Provide the [x, y] coordinate of the cell's center where the given text is located.  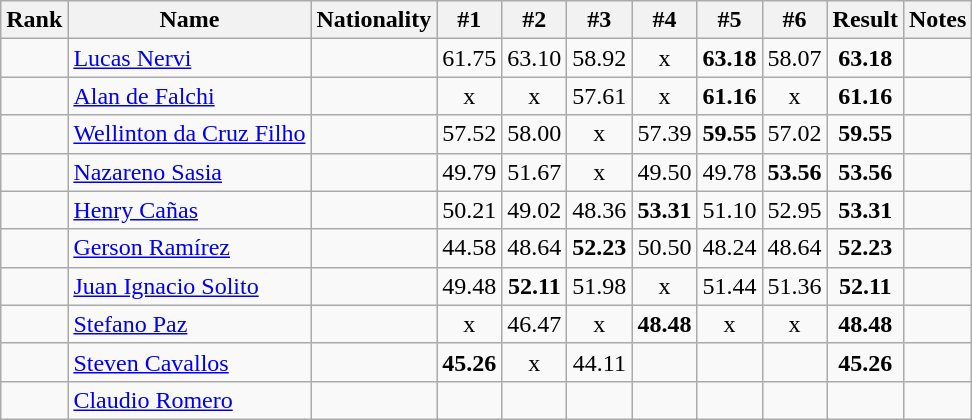
51.44 [730, 286]
49.02 [534, 210]
57.61 [600, 96]
50.50 [664, 248]
58.00 [534, 134]
Alan de Falchi [190, 96]
Juan Ignacio Solito [190, 286]
Name [190, 20]
58.92 [600, 58]
#5 [730, 20]
51.98 [600, 286]
57.02 [794, 134]
57.39 [664, 134]
Henry Cañas [190, 210]
#2 [534, 20]
58.07 [794, 58]
63.10 [534, 58]
51.67 [534, 172]
50.21 [470, 210]
46.47 [534, 324]
61.75 [470, 58]
49.78 [730, 172]
52.95 [794, 210]
Gerson Ramírez [190, 248]
51.10 [730, 210]
#4 [664, 20]
Claudio Romero [190, 400]
48.24 [730, 248]
Rank [34, 20]
44.58 [470, 248]
#1 [470, 20]
Stefano Paz [190, 324]
51.36 [794, 286]
#6 [794, 20]
48.36 [600, 210]
Nationality [374, 20]
Lucas Nervi [190, 58]
Wellinton da Cruz Filho [190, 134]
Notes [937, 20]
57.52 [470, 134]
Nazareno Sasia [190, 172]
Result [865, 20]
Steven Cavallos [190, 362]
49.79 [470, 172]
#3 [600, 20]
44.11 [600, 362]
49.50 [664, 172]
49.48 [470, 286]
